Return the (X, Y) coordinate for the center point of the cell that contains the specified text.  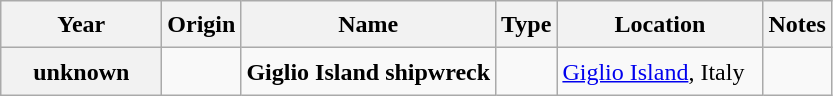
Type (526, 24)
Giglio Island shipwreck (368, 72)
Notes (797, 24)
Name (368, 24)
Origin (202, 24)
unknown (82, 72)
Giglio Island, Italy (660, 72)
Location (660, 24)
Year (82, 24)
